Detect which cell encompasses the target text, then output its [X, Y] center coordinate. 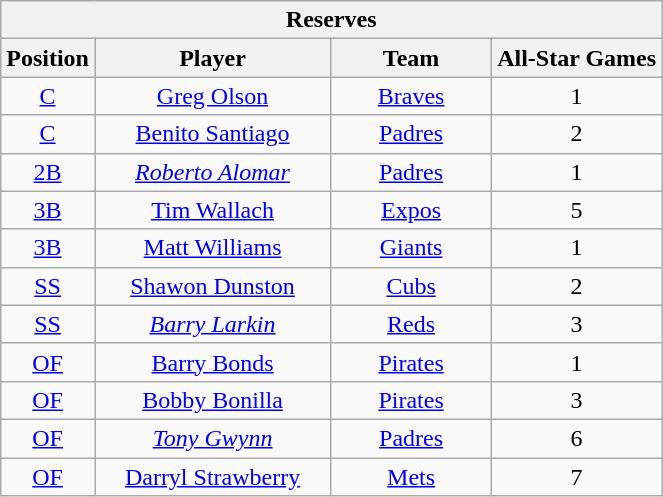
Benito Santiago [212, 134]
6 [577, 438]
Darryl Strawberry [212, 477]
Giants [412, 248]
Barry Bonds [212, 362]
Tim Wallach [212, 210]
Tony Gwynn [212, 438]
Player [212, 58]
Team [412, 58]
Greg Olson [212, 96]
Braves [412, 96]
Barry Larkin [212, 324]
Shawon Dunston [212, 286]
2B [48, 172]
Mets [412, 477]
Roberto Alomar [212, 172]
5 [577, 210]
Bobby Bonilla [212, 400]
All-Star Games [577, 58]
7 [577, 477]
Reds [412, 324]
Position [48, 58]
Reserves [332, 20]
Matt Williams [212, 248]
Cubs [412, 286]
Expos [412, 210]
